Capture the cell that displays the provided text and extract its [X, Y] central coordinate. 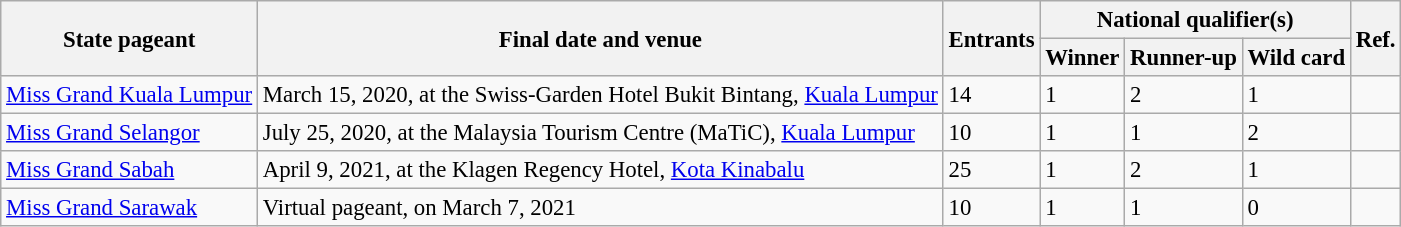
March 15, 2020, at the Swiss-Garden Hotel Bukit Bintang, Kuala Lumpur [600, 95]
Miss Grand Sabah [130, 170]
Miss Grand Kuala Lumpur [130, 95]
Virtual pageant, on March 7, 2021 [600, 208]
Miss Grand Sarawak [130, 208]
Miss Grand Selangor [130, 133]
State pageant [130, 38]
25 [992, 170]
14 [992, 95]
Runner-up [1184, 58]
Entrants [992, 38]
Wild card [1296, 58]
July 25, 2020, at the Malaysia Tourism Centre (MaTiC), Kuala Lumpur [600, 133]
Ref. [1375, 38]
0 [1296, 208]
April 9, 2021, at the Klagen Regency Hotel, Kota Kinabalu [600, 170]
Winner [1082, 58]
Final date and venue [600, 38]
National qualifier(s) [1196, 20]
